Return the [X, Y] coordinate for the center point of the cell that contains the specified text.  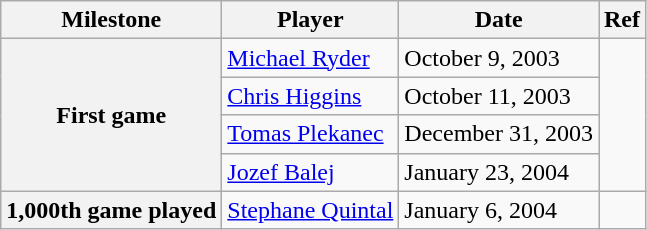
1,000th game played [112, 210]
Stephane Quintal [310, 210]
October 9, 2003 [499, 58]
Michael Ryder [310, 58]
January 23, 2004 [499, 172]
Chris Higgins [310, 96]
Player [310, 20]
First game [112, 115]
Date [499, 20]
October 11, 2003 [499, 96]
Tomas Plekanec [310, 134]
December 31, 2003 [499, 134]
Jozef Balej [310, 172]
Milestone [112, 20]
Ref [622, 20]
January 6, 2004 [499, 210]
